For the text-containing cell, return its midpoint in [X, Y] coordinate format. 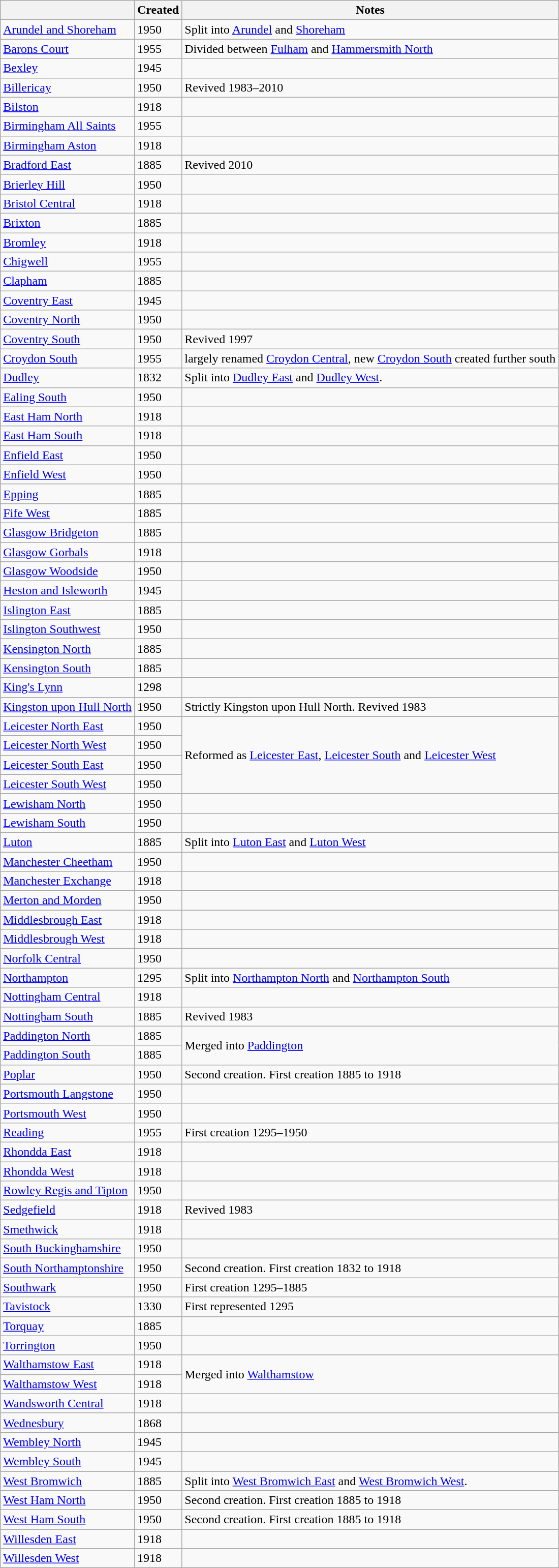
Split into Arundel and Shoreham [370, 29]
Bromley [68, 243]
Glasgow Woodside [68, 571]
Chigwell [68, 262]
Nottingham Central [68, 997]
Bilston [68, 107]
Southwark [68, 1287]
Enfield East [68, 455]
Croydon South [68, 358]
South Northamptonshire [68, 1268]
1868 [158, 1423]
Revived 1997 [370, 339]
Northampton [68, 978]
Merged into Paddington [370, 1045]
East Ham South [68, 436]
Split into West Bromwich East and West Bromwich West. [370, 1481]
Poplar [68, 1074]
West Bromwich [68, 1481]
Norfolk Central [68, 958]
Middlesbrough East [68, 920]
First creation 1295–1885 [370, 1287]
Wandsworth Central [68, 1403]
Lewisham South [68, 823]
Walthamstow West [68, 1384]
Paddington South [68, 1055]
Arundel and Shoreham [68, 29]
Wembley North [68, 1442]
Clapham [68, 281]
Lewisham North [68, 803]
Willesden East [68, 1539]
Heston and Isleworth [68, 591]
Rhondda East [68, 1152]
Sedgefield [68, 1210]
Bristol Central [68, 203]
Revived 1983–2010 [370, 87]
Rhondda West [68, 1171]
Second creation. First creation 1832 to 1918 [370, 1268]
First represented 1295 [370, 1307]
Torquay [68, 1326]
Nottingham South [68, 1016]
Tavistock [68, 1307]
Merged into Walthamstow [370, 1374]
Glasgow Gorbals [68, 552]
West Ham South [68, 1520]
largely renamed Croydon Central, new Croydon South created further south [370, 358]
Barons Court [68, 49]
Glasgow Bridgeton [68, 532]
Leicester North West [68, 745]
Islington Southwest [68, 629]
Coventry South [68, 339]
Billericay [68, 87]
Enfield West [68, 474]
Leicester South West [68, 784]
Middlesbrough West [68, 939]
Birmingham All Saints [68, 126]
South Buckinghamshire [68, 1249]
Portsmouth Langstone [68, 1094]
Leicester North East [68, 726]
Notes [370, 10]
King's Lynn [68, 687]
Wednesbury [68, 1423]
Epping [68, 494]
Portsmouth West [68, 1113]
Split into Luton East and Luton West [370, 842]
Rowley Regis and Tipton [68, 1191]
Coventry East [68, 300]
Walthamstow East [68, 1365]
Split into Northampton North and Northampton South [370, 978]
1295 [158, 978]
Ealing South [68, 397]
Kensington South [68, 668]
Split into Dudley East and Dudley West. [370, 378]
1832 [158, 378]
Smethwick [68, 1229]
Revived 2010 [370, 165]
Bradford East [68, 165]
Reformed as Leicester East, Leicester South and Leicester West [370, 755]
Brixton [68, 223]
Coventry North [68, 320]
Paddington North [68, 1036]
Leicester South East [68, 765]
Birmingham Aston [68, 145]
East Ham North [68, 416]
Manchester Cheetham [68, 862]
Merton and Morden [68, 900]
Strictly Kingston upon Hull North. Revived 1983 [370, 707]
First creation 1295–1950 [370, 1132]
Kingston upon Hull North [68, 707]
Brierley Hill [68, 184]
Bexley [68, 68]
Luton [68, 842]
Divided between Fulham and Hammersmith North [370, 49]
Fife West [68, 513]
Torrington [68, 1345]
Created [158, 10]
Reading [68, 1132]
1330 [158, 1307]
Willesden West [68, 1558]
Islington East [68, 610]
West Ham North [68, 1500]
1298 [158, 687]
Dudley [68, 378]
Manchester Exchange [68, 881]
Kensington North [68, 649]
Wembley South [68, 1461]
